For the text-containing cell, return its midpoint in [x, y] coordinate format. 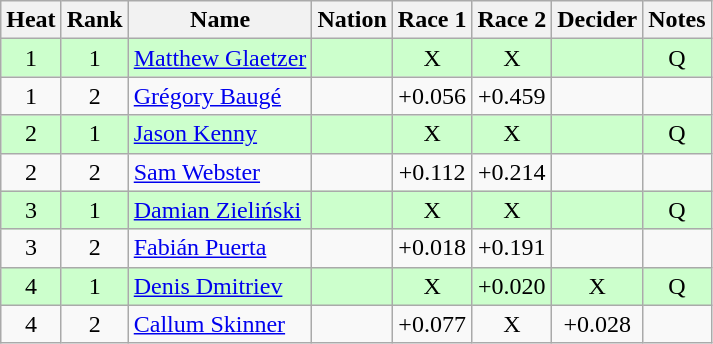
Denis Dmitriev [220, 286]
+0.191 [512, 248]
Name [220, 20]
+0.018 [432, 248]
Rank [94, 20]
Callum Skinner [220, 324]
Jason Kenny [220, 134]
+0.028 [598, 324]
Matthew Glaetzer [220, 58]
Race 1 [432, 20]
Notes [677, 20]
+0.020 [512, 286]
+0.459 [512, 96]
+0.077 [432, 324]
Fabián Puerta [220, 248]
+0.214 [512, 172]
Damian Zieliński [220, 210]
Heat [31, 20]
Sam Webster [220, 172]
Decider [598, 20]
Nation [352, 20]
Grégory Baugé [220, 96]
+0.056 [432, 96]
+0.112 [432, 172]
Race 2 [512, 20]
